Pinpoint the cell where the given text exists, returning its [X, Y] midpoint coordinate. 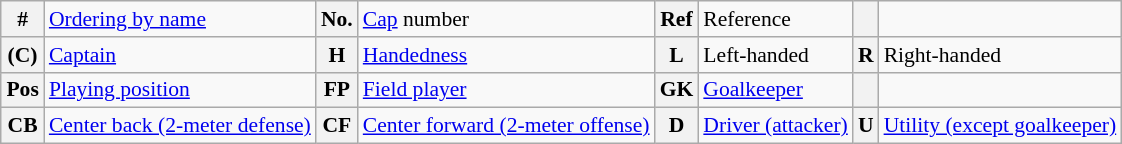
Field player [506, 90]
Reference [776, 19]
D [677, 126]
Ref [677, 19]
CB [22, 126]
FP [337, 90]
Utility (except goalkeeper) [1000, 126]
GK [677, 90]
Ordering by name [180, 19]
Center back (2-meter defense) [180, 126]
CF [337, 126]
L [677, 55]
Left-handed [776, 55]
Cap number [506, 19]
Driver (attacker) [776, 126]
R [866, 55]
Playing position [180, 90]
H [337, 55]
# [22, 19]
Goalkeeper [776, 90]
Right-handed [1000, 55]
Captain [180, 55]
Center forward (2-meter offense) [506, 126]
(C) [22, 55]
Pos [22, 90]
U [866, 126]
No. [337, 19]
Handedness [506, 55]
